Return the [X, Y] coordinate for the center point of the cell that contains the specified text.  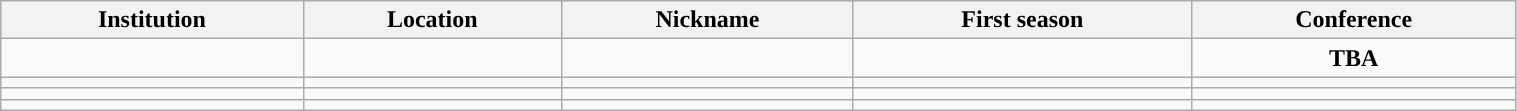
Institution [152, 20]
First season [1022, 20]
Location [432, 20]
Nickname [707, 20]
TBA [1354, 58]
Conference [1354, 20]
